From the cell containing the given text, extract its center point as [x, y] coordinate. 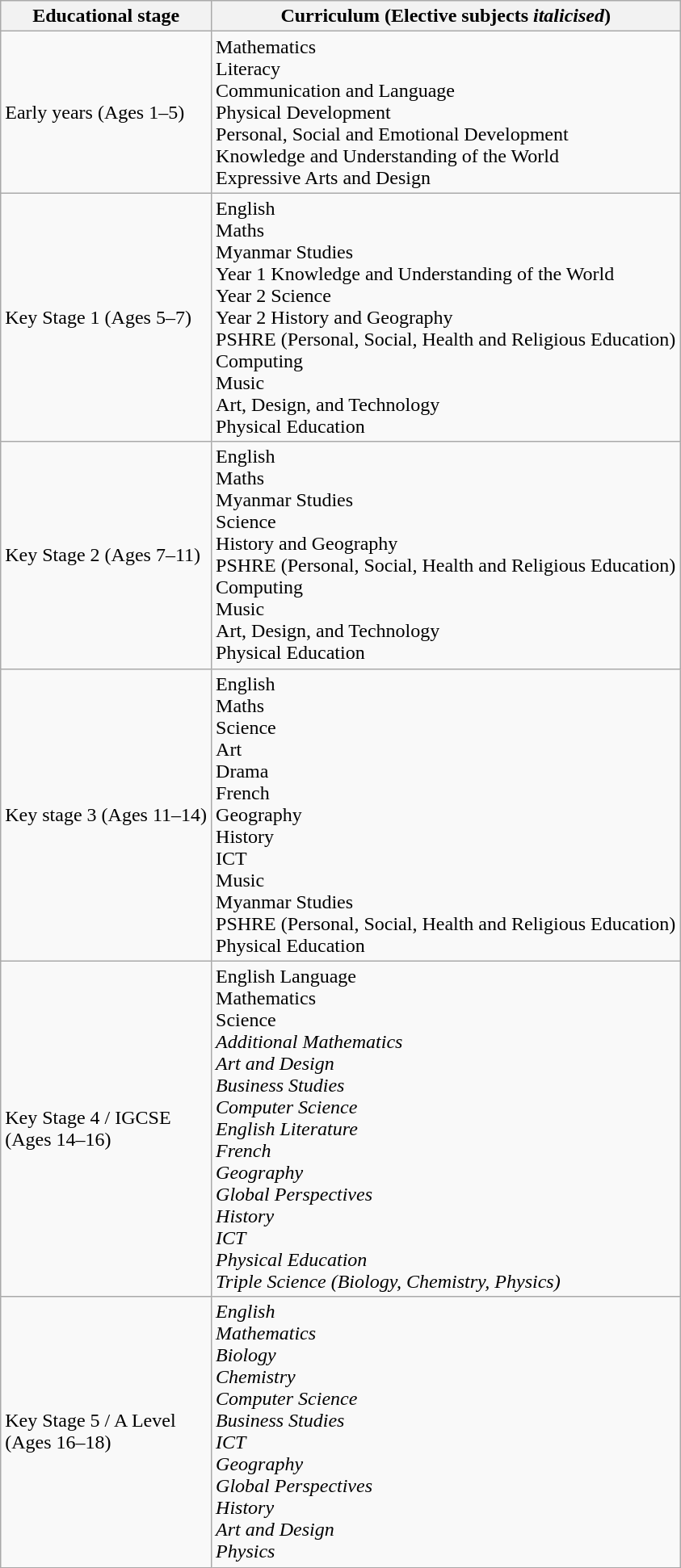
Key Stage 2 (Ages 7–11) [107, 556]
EnglishMathematicsBiologyChemistryComputer ScienceBusiness StudiesICTGeographyGlobal PerspectivesHistoryArt and DesignPhysics [446, 1432]
Key Stage 5 / A Level(Ages 16–18) [107, 1432]
Educational stage [107, 16]
Early years (Ages 1–5) [107, 112]
Key Stage 1 (Ages 5–7) [107, 317]
Key Stage 4 / IGCSE(Ages 14–16) [107, 1129]
Key stage 3 (Ages 11–14) [107, 815]
Curriculum (Elective subjects italicised) [446, 16]
EnglishMathsScienceArtDramaFrenchGeographyHistoryICTMusicMyanmar StudiesPSHRE (Personal, Social, Health and Religious Education)Physical Education [446, 815]
